Scan for the cell matching the given text and deliver its [X, Y] coordinate at center. 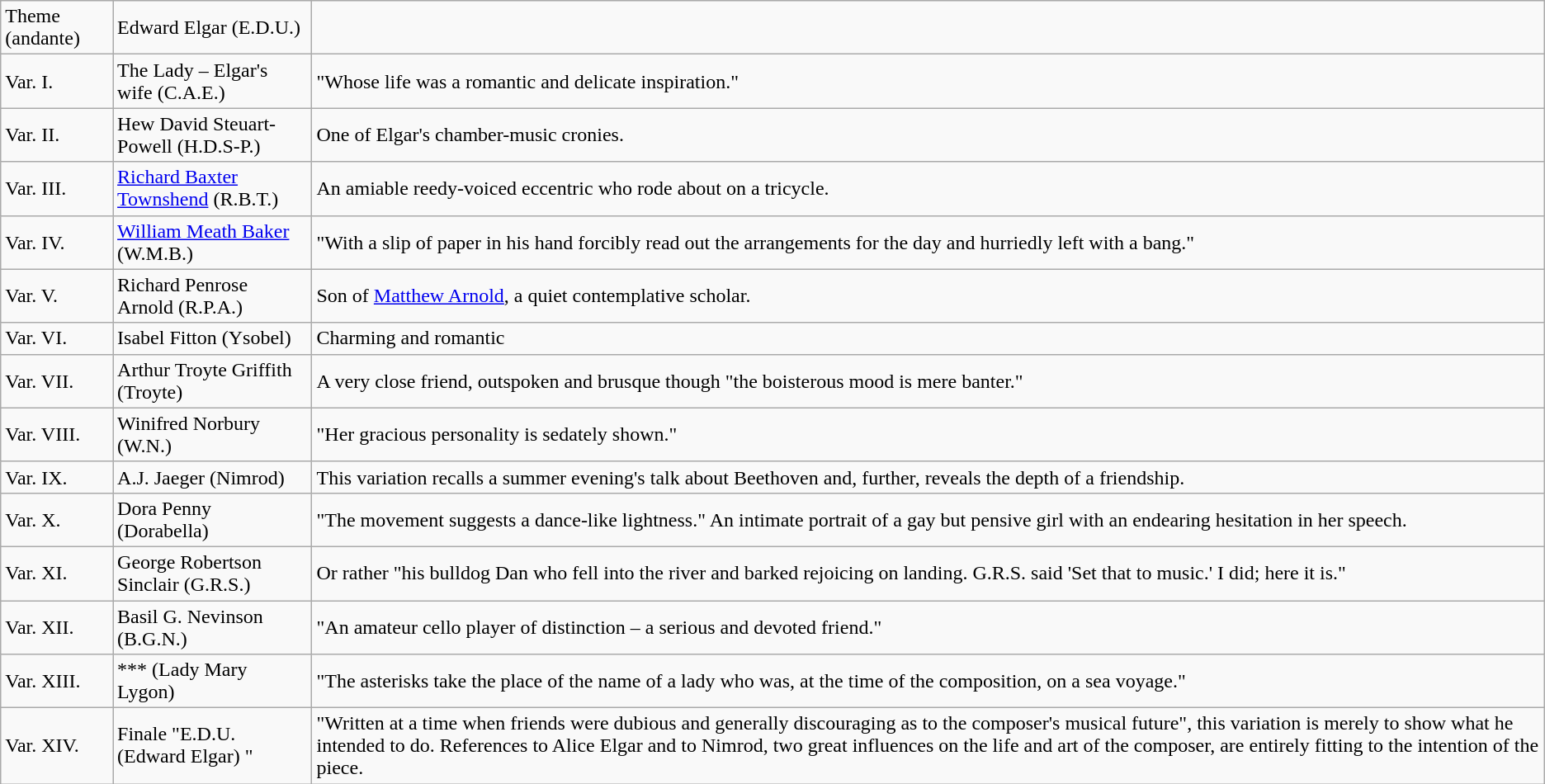
Son of Matthew Arnold, a quiet contemplative scholar. [928, 295]
Or rather "his bulldog Dan who fell into the river and barked rejoicing on landing. G.R.S. said 'Set that to music.' I did; here it is." [928, 573]
A.J. Jaeger (Nimrod) [213, 477]
Charming and romantic [928, 338]
Arthur Troyte Griffith (Troyte) [213, 381]
"Her gracious personality is sedately shown." [928, 434]
"The asterisks take the place of the name of a lady who was, at the time of the composition, on a sea voyage." [928, 682]
Basil G. Nevinson (B.G.N.) [213, 627]
Var. VII. [57, 381]
Var. II. [57, 135]
Var. X. [57, 520]
One of Elgar's chamber-music cronies. [928, 135]
*** (Lady Mary Lygon) [213, 682]
Theme (andante) [57, 28]
Var. XI. [57, 573]
"With a slip of paper in his hand forcibly read out the arrangements for the day and hurriedly left with a bang." [928, 243]
Var. VI. [57, 338]
Var. IX. [57, 477]
Winifred Norbury (W.N.) [213, 434]
Var. III. [57, 188]
Var. IV. [57, 243]
"An amateur cello player of distinction – a serious and devoted friend." [928, 627]
An amiable reedy-voiced eccentric who rode about on a tricycle. [928, 188]
Var. I. [57, 81]
Var. XIII. [57, 682]
Var. VIII. [57, 434]
Var. XIV. [57, 746]
Hew David Steuart-Powell (H.D.S-P.) [213, 135]
The Lady – Elgar's wife (C.A.E.) [213, 81]
"Whose life was a romantic and delicate inspiration." [928, 81]
Dora Penny (Dorabella) [213, 520]
This variation recalls a summer evening's talk about Beethoven and, further, reveals the depth of a friendship. [928, 477]
"The movement suggests a dance-like lightness." An intimate portrait of a gay but pensive girl with an endearing hesitation in her speech. [928, 520]
Var. V. [57, 295]
Richard Baxter Townshend (R.B.T.) [213, 188]
Richard Penrose Arnold (R.P.A.) [213, 295]
Edward Elgar (E.D.U.) [213, 28]
Isabel Fitton (Ysobel) [213, 338]
George Robertson Sinclair (G.R.S.) [213, 573]
William Meath Baker (W.M.B.) [213, 243]
A very close friend, outspoken and brusque though "the boisterous mood is mere banter." [928, 381]
Finale "E.D.U. (Edward Elgar) " [213, 746]
Var. XII. [57, 627]
